Return the (x, y) coordinate for the center point of the cell that contains the specified text.  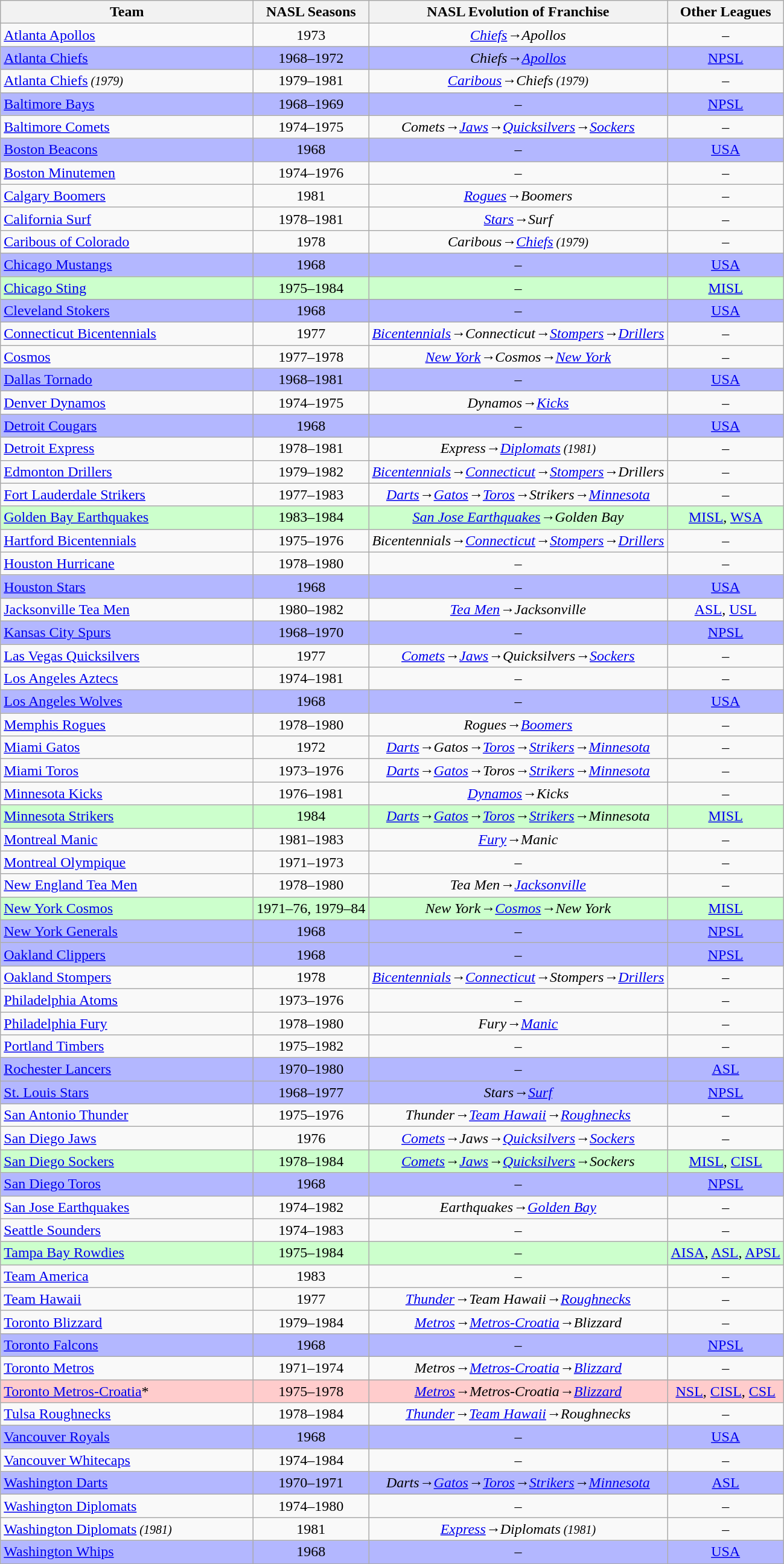
Houston Hurricane (127, 563)
NSL, CISL, CSL (725, 1391)
1974–1984 (311, 1460)
1971–1973 (311, 862)
New England Tea Men (127, 885)
Memphis Rogues (127, 725)
1968–1969 (311, 104)
1968–1981 (311, 380)
Philadelphia Fury (127, 1024)
Atlanta Chiefs (127, 58)
1974–1980 (311, 1506)
Minnesota Strikers (127, 816)
New York Generals (127, 931)
Team Hawaii (127, 1299)
Edmonton Drillers (127, 472)
1974–1983 (311, 1230)
Other Leagues (725, 12)
San Diego Jaws (127, 1138)
Team America (127, 1276)
Connecticut Bicentennials (127, 334)
1968–1977 (311, 1092)
1983 (311, 1276)
1968–1972 (311, 58)
Oakland Stompers (127, 977)
St. Louis Stars (127, 1092)
Calgary Boomers (127, 196)
1976 (311, 1138)
Caribous of Colorado (127, 242)
Kansas City Spurs (127, 632)
1981–1983 (311, 839)
1970–1971 (311, 1483)
Detroit Express (127, 449)
1984 (311, 816)
San Jose Earthquakes (127, 1207)
Atlanta Apollos (127, 35)
1972 (311, 748)
1975–1978 (311, 1391)
New York Cosmos (127, 908)
Las Vegas Quicksilvers (127, 655)
Baltimore Bays (127, 104)
Tulsa Roughnecks (127, 1414)
Earthquakes→Golden Bay (518, 1207)
1977–1983 (311, 495)
Rochester Lancers (127, 1069)
Montreal Olympique (127, 862)
Miami Gatos (127, 748)
Oakland Clippers (127, 954)
Fort Lauderdale Strikers (127, 495)
MISL, WSA (725, 518)
Los Angeles Aztecs (127, 679)
Dallas Tornado (127, 380)
Toronto Blizzard (127, 1322)
Miami Toros (127, 771)
Toronto Metros-Croatia* (127, 1391)
1977–1978 (311, 357)
Vancouver Whitecaps (127, 1460)
AISA, ASL, APSL (725, 1253)
1979–1982 (311, 472)
Baltimore Comets (127, 127)
San Diego Toros (127, 1184)
Golden Bay Earthquakes (127, 518)
MISL, CISL (725, 1161)
Cleveland Stokers (127, 311)
Vancouver Royals (127, 1437)
Portland Timbers (127, 1046)
Washington Whips (127, 1552)
NASL Evolution of Franchise (518, 12)
Jacksonville Tea Men (127, 609)
ASL, USL (725, 609)
1973 (311, 35)
1979–1984 (311, 1322)
Chicago Sting (127, 288)
Boston Beacons (127, 150)
NASL Seasons (311, 12)
1970–1980 (311, 1069)
Minnesota Kicks (127, 793)
1975–1982 (311, 1046)
Detroit Cougars (127, 426)
Denver Dynamos (127, 403)
San Diego Sockers (127, 1161)
Houston Stars (127, 586)
1976–1981 (311, 793)
California Surf (127, 219)
1971–1974 (311, 1368)
1974–1976 (311, 173)
1980–1982 (311, 609)
Los Angeles Wolves (127, 702)
Washington Darts (127, 1483)
Hartford Bicentennials (127, 540)
Boston Minutemen (127, 173)
1974–1982 (311, 1207)
Seattle Sounders (127, 1230)
Washington Diplomats (127, 1506)
San Jose Earthquakes→Golden Bay (518, 518)
Atlanta Chiefs (1979) (127, 81)
Chicago Mustangs (127, 264)
Cosmos (127, 357)
Tampa Bay Rowdies (127, 1253)
Team (127, 12)
1971–76, 1979–84 (311, 908)
Philadelphia Atoms (127, 1000)
1974–1981 (311, 679)
San Antonio Thunder (127, 1115)
1979–1981 (311, 81)
Montreal Manic (127, 839)
Washington Diplomats (1981) (127, 1529)
Toronto Metros (127, 1368)
Toronto Falcons (127, 1345)
1983–1984 (311, 518)
1968–1970 (311, 632)
